Capture the cell that displays the provided text and extract its [X, Y] central coordinate. 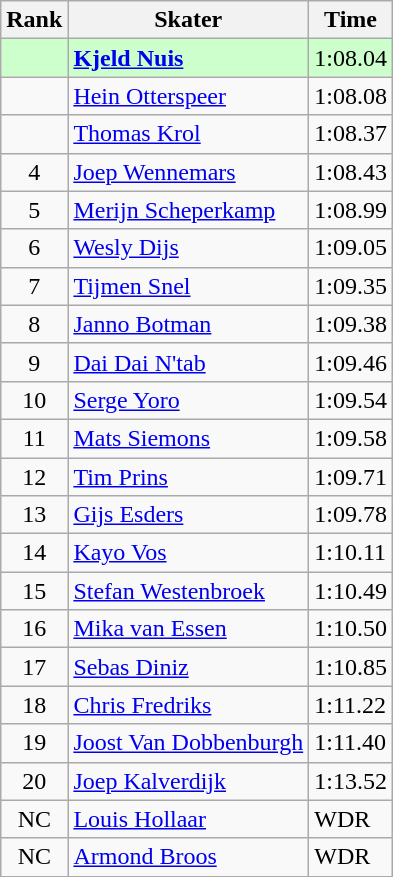
Dai Dai N'tab [188, 362]
Armond Broos [188, 857]
15 [34, 591]
Kayo Vos [188, 553]
1:09.05 [351, 248]
Tijmen Snel [188, 286]
Thomas Krol [188, 134]
18 [34, 705]
1:08.04 [351, 58]
8 [34, 324]
17 [34, 667]
1:09.71 [351, 477]
11 [34, 438]
9 [34, 362]
Merijn Scheperkamp [188, 210]
1:08.99 [351, 210]
1:08.43 [351, 172]
Joep Wennemars [188, 172]
1:10.50 [351, 629]
1:08.08 [351, 96]
1:13.52 [351, 781]
19 [34, 743]
Louis Hollaar [188, 819]
10 [34, 400]
Rank [34, 20]
Sebas Diniz [188, 667]
1:09.38 [351, 324]
1:09.54 [351, 400]
Janno Botman [188, 324]
7 [34, 286]
Joep Kalverdijk [188, 781]
5 [34, 210]
Mats Siemons [188, 438]
Kjeld Nuis [188, 58]
13 [34, 515]
1:10.85 [351, 667]
1:08.37 [351, 134]
1:10.49 [351, 591]
Hein Otterspeer [188, 96]
12 [34, 477]
Tim Prins [188, 477]
1:11.40 [351, 743]
1:09.35 [351, 286]
Time [351, 20]
20 [34, 781]
1:09.58 [351, 438]
Joost Van Dobbenburgh [188, 743]
1:11.22 [351, 705]
Wesly Dijs [188, 248]
1:09.46 [351, 362]
Stefan Westenbroek [188, 591]
16 [34, 629]
6 [34, 248]
Chris Fredriks [188, 705]
Gijs Esders [188, 515]
Serge Yoro [188, 400]
1:09.78 [351, 515]
4 [34, 172]
Mika van Essen [188, 629]
14 [34, 553]
1:10.11 [351, 553]
Skater [188, 20]
